Return (X, Y) of the center of cell containing provided text 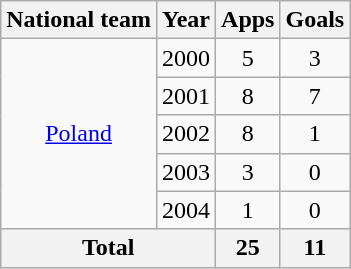
25 (248, 248)
Poland (79, 134)
Apps (248, 20)
5 (248, 58)
2000 (186, 58)
Total (108, 248)
2004 (186, 210)
2002 (186, 134)
2003 (186, 172)
Year (186, 20)
7 (315, 96)
Goals (315, 20)
2001 (186, 96)
11 (315, 248)
National team (79, 20)
